Capture the cell that displays the provided text and extract its (X, Y) central coordinate. 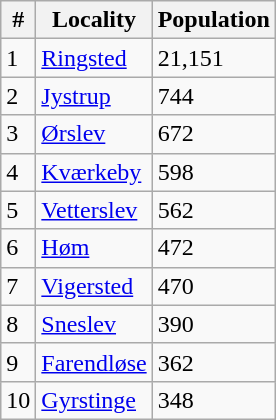
Jystrup (94, 96)
Ørslev (94, 134)
672 (214, 134)
348 (214, 400)
Høm (94, 248)
744 (214, 96)
390 (214, 324)
1 (18, 58)
3 (18, 134)
Vetterslev (94, 210)
Farendløse (94, 362)
Population (214, 20)
9 (18, 362)
6 (18, 248)
Ringsted (94, 58)
Kværkeby (94, 172)
598 (214, 172)
Sneslev (94, 324)
# (18, 20)
Vigersted (94, 286)
4 (18, 172)
7 (18, 286)
472 (214, 248)
5 (18, 210)
10 (18, 400)
Gyrstinge (94, 400)
21,151 (214, 58)
470 (214, 286)
562 (214, 210)
8 (18, 324)
Locality (94, 20)
2 (18, 96)
362 (214, 362)
